Capture the cell that displays the provided text and extract its [x, y] central coordinate. 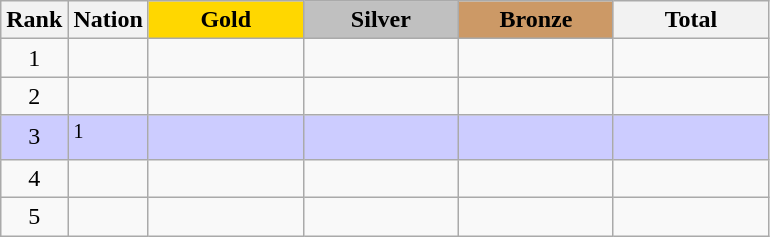
Bronze [536, 20]
Gold [226, 20]
3 [34, 138]
Rank [34, 20]
Nation [108, 20]
4 [34, 178]
2 [34, 96]
Silver [380, 20]
5 [34, 217]
Total [690, 20]
